Return the [X, Y] coordinate for the center point of the cell that contains the specified text.  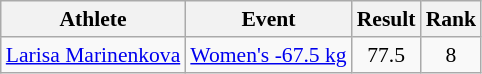
77.5 [386, 55]
Women's -67.5 kg [268, 55]
Rank [452, 19]
8 [452, 55]
Event [268, 19]
Larisa Marinenkova [94, 55]
Athlete [94, 19]
Result [386, 19]
